Output the (X, Y) coordinate of the center of the cell containing the given text.  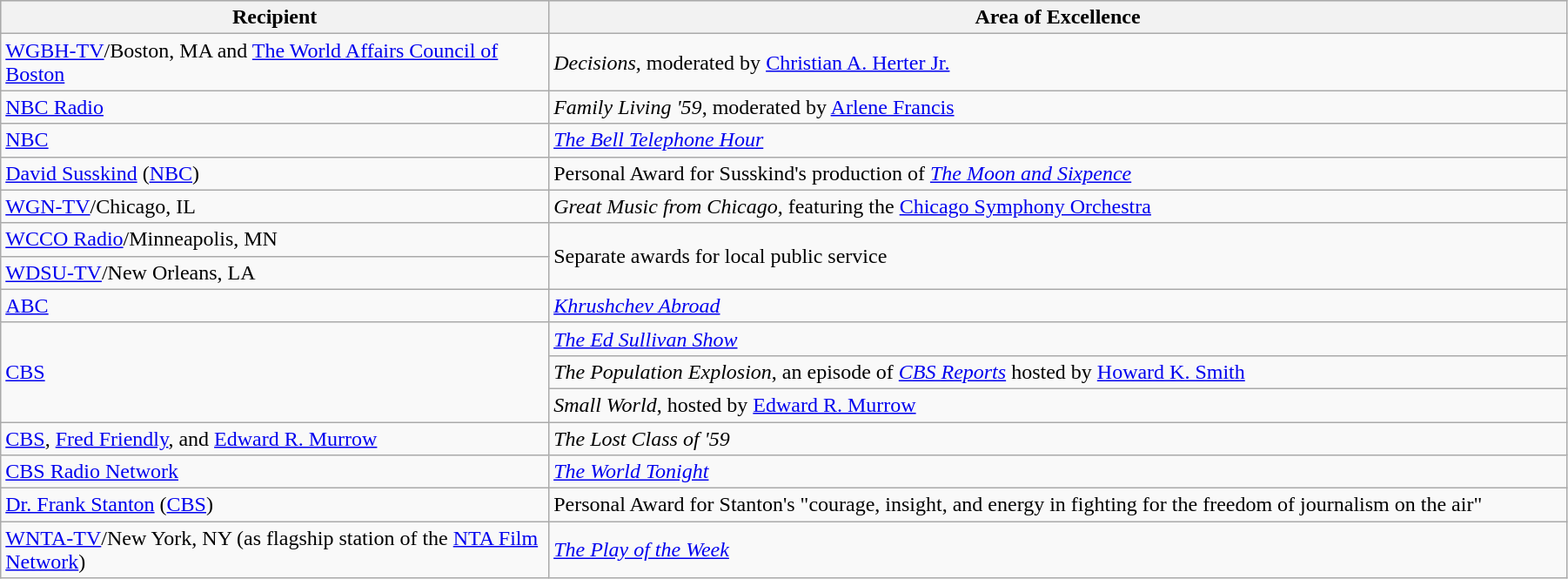
The Bell Telephone Hour (1058, 140)
Personal Award for Stanton's "courage, insight, and energy in fighting for the freedom of journalism on the air" (1058, 505)
Khrushchev Abroad (1058, 306)
Area of Excellence (1058, 17)
WGN-TV/Chicago, IL (275, 206)
David Susskind (NBC) (275, 173)
Personal Award for Susskind's production of The Moon and Sixpence (1058, 173)
Small World, hosted by Edward R. Murrow (1058, 405)
The World Tonight (1058, 472)
The Ed Sullivan Show (1058, 339)
WCCO Radio/Minneapolis, MN (275, 239)
The Play of the Week (1058, 550)
ABC (275, 306)
CBS, Fred Friendly, and Edward R. Murrow (275, 438)
NBC (275, 140)
CBS Radio Network (275, 472)
Decisions, moderated by Christian A. Herter Jr. (1058, 63)
WNTA-TV/New York, NY (as flagship station of the NTA Film Network) (275, 550)
WDSU-TV/New Orleans, LA (275, 273)
NBC Radio (275, 107)
The Population Explosion, an episode of CBS Reports hosted by Howard K. Smith (1058, 372)
Great Music from Chicago, featuring the Chicago Symphony Orchestra (1058, 206)
Family Living '59, moderated by Arlene Francis (1058, 107)
Separate awards for local public service (1058, 256)
WGBH-TV/Boston, MA and The World Affairs Council of Boston (275, 63)
Dr. Frank Stanton (CBS) (275, 505)
Recipient (275, 17)
The Lost Class of '59 (1058, 438)
CBS (275, 372)
